Determine the (X, Y) coordinate at the center of the cell enclosing the given text.  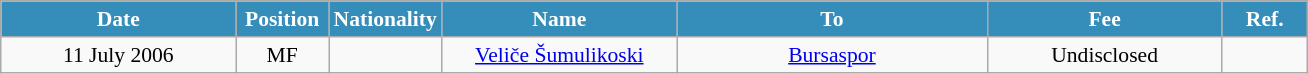
Undisclosed (1104, 55)
MF (282, 55)
Fee (1104, 19)
11 July 2006 (118, 55)
Position (282, 19)
Name (560, 19)
Nationality (384, 19)
Ref. (1264, 19)
Bursaspor (832, 55)
To (832, 19)
Date (118, 19)
Veliče Šumulikoski (560, 55)
